Identify which cell holds the provided text, then report its [X, Y] central coordinate. 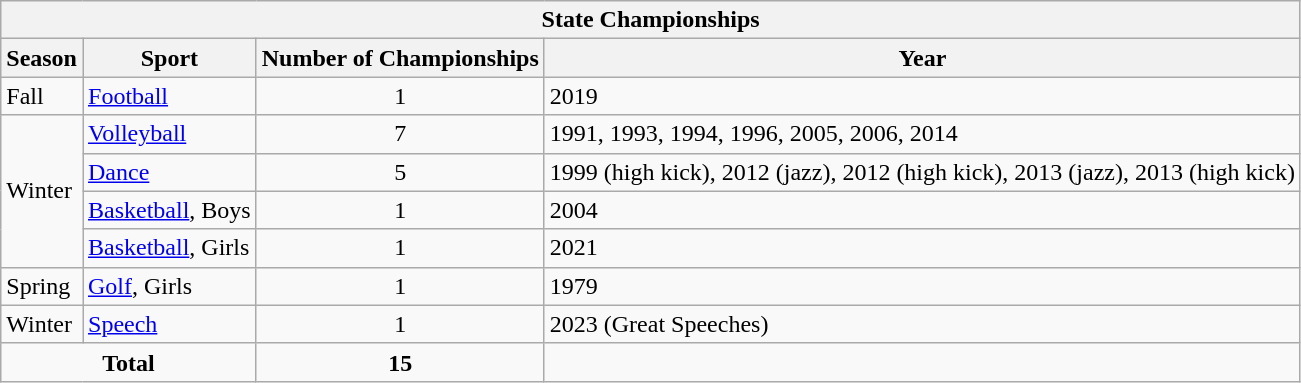
Football [169, 96]
Dance [169, 172]
7 [400, 134]
Season [42, 58]
Year [922, 58]
2023 (Great Speeches) [922, 324]
Number of Championships [400, 58]
2021 [922, 248]
Speech [169, 324]
1991, 1993, 1994, 1996, 2005, 2006, 2014 [922, 134]
Volleyball [169, 134]
2004 [922, 210]
Golf, Girls [169, 286]
Total [128, 362]
1999 (high kick), 2012 (jazz), 2012 (high kick), 2013 (jazz), 2013 (high kick) [922, 172]
State Championships [651, 20]
5 [400, 172]
1979 [922, 286]
Sport [169, 58]
15 [400, 362]
2019 [922, 96]
Spring [42, 286]
Fall [42, 96]
Basketball, Boys [169, 210]
Basketball, Girls [169, 248]
